Search for the cell housing the specified text and yield its (X, Y) center coordinate. 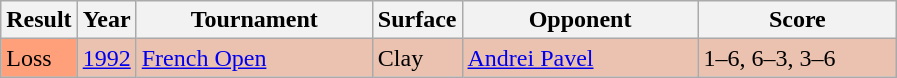
Tournament (254, 20)
French Open (254, 58)
Surface (417, 20)
Year (106, 20)
Opponent (580, 20)
Score (798, 20)
Andrei Pavel (580, 58)
Loss (39, 58)
Clay (417, 58)
Result (39, 20)
1992 (106, 58)
1–6, 6–3, 3–6 (798, 58)
